Capture the cell that displays the provided text and extract its (X, Y) central coordinate. 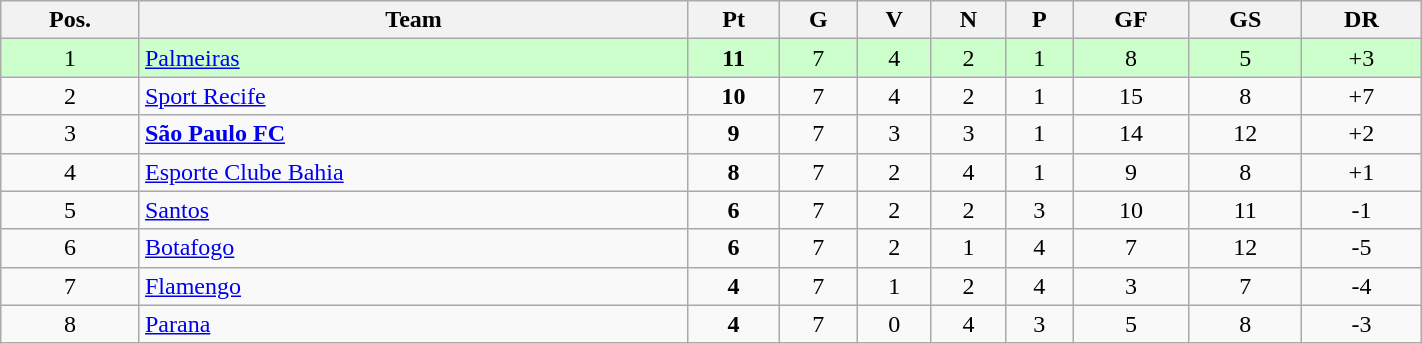
+3 (1362, 58)
-1 (1362, 210)
N (968, 20)
GS (1246, 20)
GF (1131, 20)
Pt (734, 20)
Team (413, 20)
Parana (413, 324)
G (818, 20)
14 (1131, 134)
Santos (413, 210)
-5 (1362, 248)
-4 (1362, 286)
Sport Recife (413, 96)
-3 (1362, 324)
15 (1131, 96)
+7 (1362, 96)
Esporte Clube Bahia (413, 172)
Flamengo (413, 286)
+1 (1362, 172)
V (894, 20)
DR (1362, 20)
Pos. (70, 20)
Botafogo (413, 248)
São Paulo FC (413, 134)
P (1040, 20)
0 (894, 324)
+2 (1362, 134)
Palmeiras (413, 58)
